Extract the [X, Y] coordinate from the center of the cell holding the provided text.  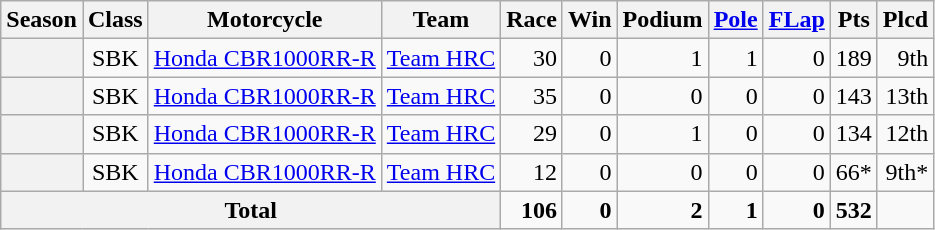
Race [532, 20]
Team [440, 20]
12 [532, 172]
532 [854, 210]
2 [662, 210]
29 [532, 134]
Total [251, 210]
Plcd [905, 20]
Pts [854, 20]
106 [532, 210]
66* [854, 172]
9th [905, 58]
143 [854, 96]
9th* [905, 172]
Season [42, 20]
Podium [662, 20]
12th [905, 134]
134 [854, 134]
Motorcycle [264, 20]
189 [854, 58]
FLap [796, 20]
30 [532, 58]
Pole [736, 20]
Class [115, 20]
Win [590, 20]
13th [905, 96]
35 [532, 96]
